Extract the [x, y] coordinate from the center of the cell holding the provided text.  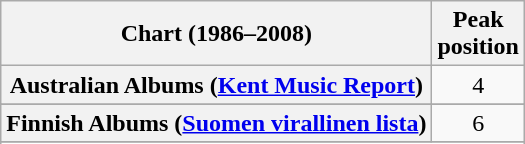
4 [478, 85]
Australian Albums (Kent Music Report) [216, 85]
6 [478, 123]
Peakposition [478, 34]
Chart (1986–2008) [216, 34]
Finnish Albums (Suomen virallinen lista) [216, 123]
